Scan for the cell matching the given text and deliver its (x, y) coordinate at center. 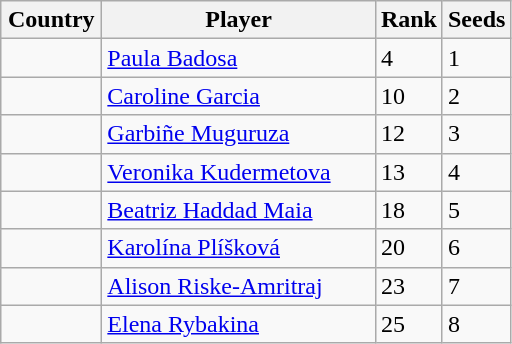
Karolína Plíšková (239, 248)
Caroline Garcia (239, 96)
Alison Riske-Amritraj (239, 286)
8 (476, 324)
7 (476, 286)
6 (476, 248)
12 (408, 134)
13 (408, 172)
Garbiñe Muguruza (239, 134)
Seeds (476, 20)
20 (408, 248)
5 (476, 210)
Rank (408, 20)
25 (408, 324)
Beatriz Haddad Maia (239, 210)
Elena Rybakina (239, 324)
Player (239, 20)
1 (476, 58)
23 (408, 286)
10 (408, 96)
3 (476, 134)
2 (476, 96)
18 (408, 210)
Country (52, 20)
Veronika Kudermetova (239, 172)
Paula Badosa (239, 58)
